For the text-containing cell, return its midpoint in [X, Y] coordinate format. 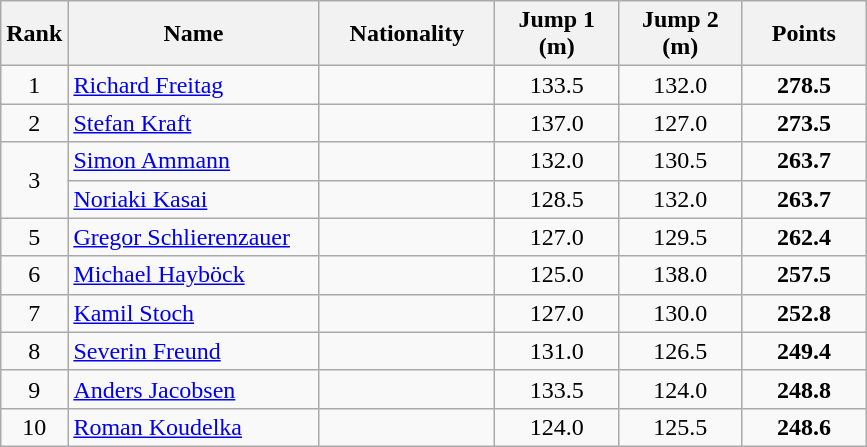
129.5 [681, 237]
Nationality [407, 34]
Name [194, 34]
Stefan Kraft [194, 123]
9 [34, 389]
Rank [34, 34]
126.5 [681, 351]
5 [34, 237]
248.6 [804, 427]
Jump 2 (m) [681, 34]
131.0 [557, 351]
Anders Jacobsen [194, 389]
8 [34, 351]
Severin Freund [194, 351]
138.0 [681, 275]
273.5 [804, 123]
Points [804, 34]
7 [34, 313]
1 [34, 85]
130.0 [681, 313]
3 [34, 180]
248.8 [804, 389]
Noriaki Kasai [194, 199]
257.5 [804, 275]
6 [34, 275]
2 [34, 123]
Roman Koudelka [194, 427]
Gregor Schlierenzauer [194, 237]
Simon Ammann [194, 161]
128.5 [557, 199]
Richard Freitag [194, 85]
262.4 [804, 237]
252.8 [804, 313]
Jump 1 (m) [557, 34]
130.5 [681, 161]
10 [34, 427]
249.4 [804, 351]
125.5 [681, 427]
Michael Hayböck [194, 275]
278.5 [804, 85]
Kamil Stoch [194, 313]
125.0 [557, 275]
137.0 [557, 123]
